Search for the cell housing the specified text and yield its [X, Y] center coordinate. 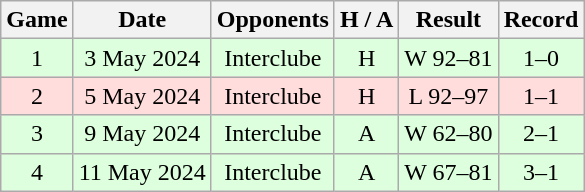
2 [37, 96]
1–0 [541, 58]
11 May 2024 [142, 172]
Game [37, 20]
3 May 2024 [142, 58]
W 62–80 [448, 134]
9 May 2024 [142, 134]
4 [37, 172]
3 [37, 134]
H / A [366, 20]
Date [142, 20]
Record [541, 20]
Result [448, 20]
1–1 [541, 96]
Opponents [272, 20]
L 92–97 [448, 96]
W 67–81 [448, 172]
3–1 [541, 172]
5 May 2024 [142, 96]
1 [37, 58]
2–1 [541, 134]
W 92–81 [448, 58]
